Return (X, Y) of the center of cell containing provided text 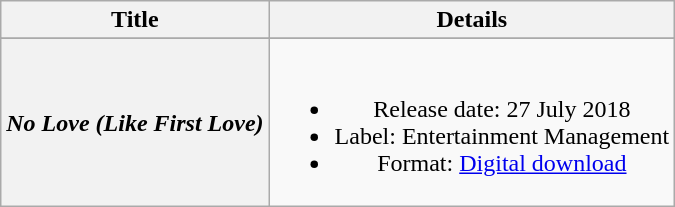
Details (472, 20)
No Love (Like First Love) (135, 122)
Title (135, 20)
Release date: 27 July 2018Label: Entertainment ManagementFormat: Digital download (472, 122)
